Pinpoint the cell where the given text exists, returning its (x, y) midpoint coordinate. 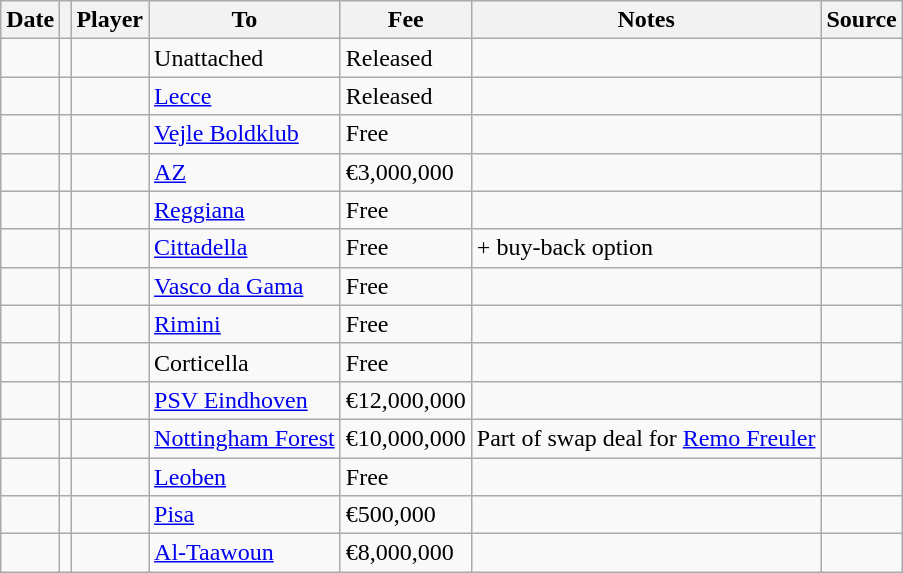
Source (862, 20)
Rimini (245, 324)
Corticella (245, 362)
Date (30, 20)
€12,000,000 (406, 400)
AZ (245, 172)
Vejle Boldklub (245, 134)
Pisa (245, 515)
Nottingham Forest (245, 438)
€3,000,000 (406, 172)
+ buy-back option (646, 248)
PSV Eindhoven (245, 400)
€10,000,000 (406, 438)
Fee (406, 20)
Lecce (245, 96)
Notes (646, 20)
Player (110, 20)
To (245, 20)
Al-Taawoun (245, 553)
€8,000,000 (406, 553)
Cittadella (245, 248)
Vasco da Gama (245, 286)
€500,000 (406, 515)
Unattached (245, 58)
Leoben (245, 477)
Part of swap deal for Remo Freuler (646, 438)
Reggiana (245, 210)
